Return the (x, y) coordinate for the center point of the cell that contains the specified text.  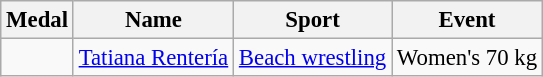
Beach wrestling (313, 58)
Medal (38, 20)
Event (468, 20)
Tatiana Rentería (153, 58)
Women's 70 kg (468, 58)
Sport (313, 20)
Name (153, 20)
